For the text-containing cell, return its midpoint in [x, y] coordinate format. 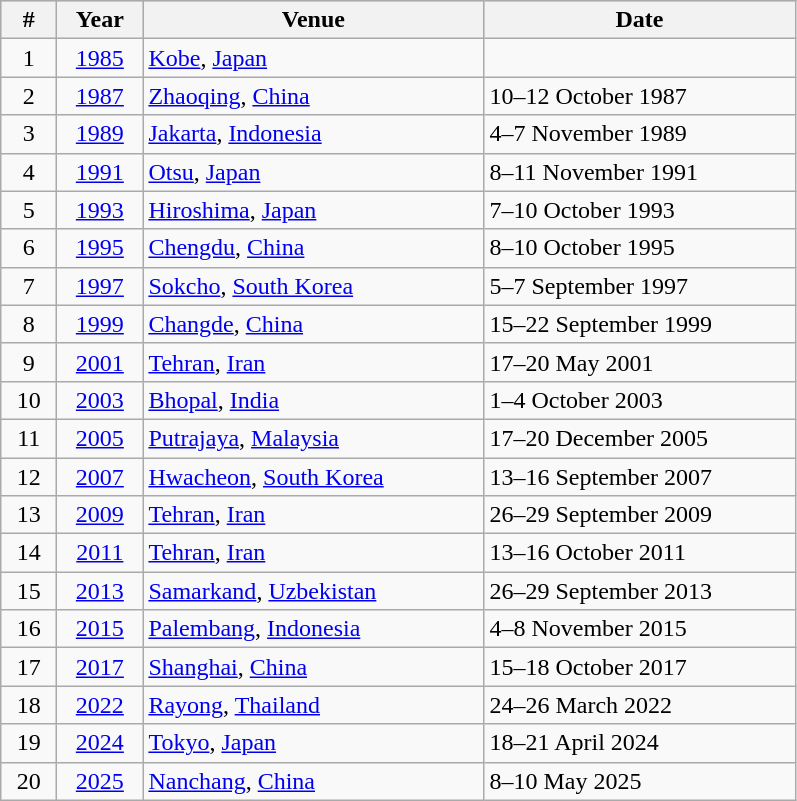
17–20 May 2001 [640, 362]
2025 [100, 781]
1993 [100, 210]
5–7 September 1997 [640, 286]
7 [29, 286]
17–20 December 2005 [640, 438]
8–11 November 1991 [640, 172]
7–10 October 1993 [640, 210]
Otsu, Japan [314, 172]
1991 [100, 172]
24–26 March 2022 [640, 705]
2024 [100, 743]
13–16 September 2007 [640, 477]
8 [29, 324]
12 [29, 477]
13–16 October 2011 [640, 553]
1989 [100, 134]
2003 [100, 400]
2001 [100, 362]
16 [29, 629]
15–22 September 1999 [640, 324]
Tokyo, Japan [314, 743]
10–12 October 1987 [640, 96]
2022 [100, 705]
5 [29, 210]
18–21 April 2024 [640, 743]
Chengdu, China [314, 248]
Shanghai, China [314, 667]
26–29 September 2013 [640, 591]
18 [29, 705]
Sokcho, South Korea [314, 286]
8–10 May 2025 [640, 781]
6 [29, 248]
Date [640, 20]
Hwacheon, South Korea [314, 477]
2011 [100, 553]
Zhaoqing, China [314, 96]
11 [29, 438]
10 [29, 400]
1–4 October 2003 [640, 400]
1999 [100, 324]
1995 [100, 248]
3 [29, 134]
Bhopal, India [314, 400]
Nanchang, China [314, 781]
1997 [100, 286]
2017 [100, 667]
4–7 November 1989 [640, 134]
1985 [100, 58]
14 [29, 553]
26–29 September 2009 [640, 515]
4 [29, 172]
19 [29, 743]
Samarkand, Uzbekistan [314, 591]
Palembang, Indonesia [314, 629]
2009 [100, 515]
2 [29, 96]
Venue [314, 20]
1 [29, 58]
Kobe, Japan [314, 58]
Jakarta, Indonesia [314, 134]
1987 [100, 96]
2015 [100, 629]
Putrajaya, Malaysia [314, 438]
2005 [100, 438]
# [29, 20]
8–10 October 1995 [640, 248]
Changde, China [314, 324]
15–18 October 2017 [640, 667]
15 [29, 591]
9 [29, 362]
2013 [100, 591]
13 [29, 515]
Rayong, Thailand [314, 705]
20 [29, 781]
4–8 November 2015 [640, 629]
Hiroshima, Japan [314, 210]
Year [100, 20]
17 [29, 667]
2007 [100, 477]
